Extract the [X, Y] coordinate from the center of the cell holding the provided text.  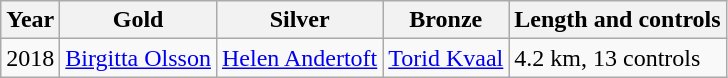
Torid Kvaal [446, 58]
2018 [30, 58]
4.2 km, 13 controls [618, 58]
Gold [138, 20]
Silver [299, 20]
Helen Andertoft [299, 58]
Birgitta Olsson [138, 58]
Length and controls [618, 20]
Bronze [446, 20]
Year [30, 20]
